Provide the (x, y) coordinate of the cell's center where the given text is located.  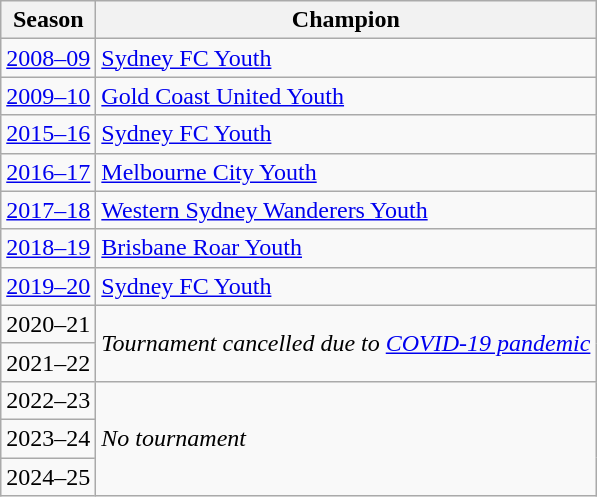
Champion (346, 20)
2018–19 (48, 248)
2015–16 (48, 134)
2019–20 (48, 286)
Gold Coast United Youth (346, 96)
Season (48, 20)
2024–25 (48, 477)
Brisbane Roar Youth (346, 248)
2020–21 (48, 324)
Western Sydney Wanderers Youth (346, 210)
2021–22 (48, 362)
2022–23 (48, 400)
Tournament cancelled due to COVID-19 pandemic (346, 343)
2023–24 (48, 438)
Melbourne City Youth (346, 172)
2017–18 (48, 210)
No tournament (346, 438)
2016–17 (48, 172)
2008–09 (48, 58)
2009–10 (48, 96)
